Output the (X, Y) coordinate of the center of the cell containing the given text.  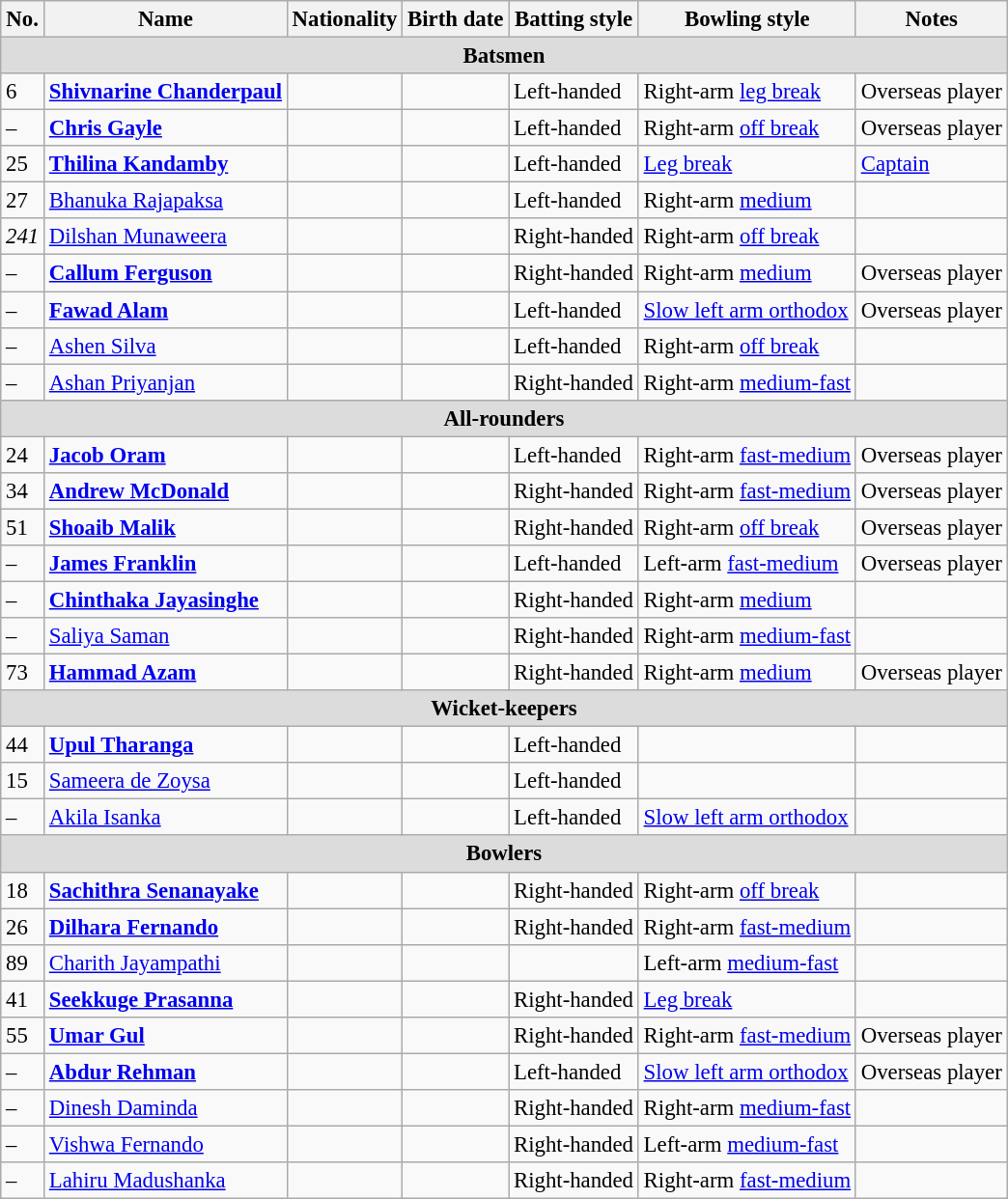
18 (23, 890)
Birth date (456, 19)
44 (23, 745)
Ashen Silva (166, 346)
Dinesh Daminda (166, 1108)
Notes (931, 19)
Akila Isanka (166, 818)
Left-arm fast-medium (747, 564)
Andrew McDonald (166, 491)
Upul Tharanga (166, 745)
Vishwa Fernando (166, 1144)
15 (23, 781)
Bowlers (504, 854)
Thilina Kandamby (166, 164)
Callum Ferguson (166, 273)
Abdur Rehman (166, 1072)
Jacob Oram (166, 455)
Chinthaka Jayasinghe (166, 599)
Seekkuge Prasanna (166, 999)
Shivnarine Chanderpaul (166, 92)
No. (23, 19)
Wicket-keepers (504, 709)
Bhanuka Rajapaksa (166, 201)
Hammad Azam (166, 673)
41 (23, 999)
89 (23, 962)
Dilhara Fernando (166, 927)
Charith Jayampathi (166, 962)
241 (23, 237)
Nationality (344, 19)
26 (23, 927)
Sachithra Senanayake (166, 890)
24 (23, 455)
Ashan Priyanjan (166, 382)
Umar Gul (166, 1036)
51 (23, 527)
Fawad Alam (166, 310)
Name (166, 19)
Captain (931, 164)
Shoaib Malik (166, 527)
Chris Gayle (166, 128)
Bowling style (747, 19)
27 (23, 201)
Dilshan Munaweera (166, 237)
Lahiru Madushanka (166, 1181)
Batsmen (504, 56)
James Franklin (166, 564)
6 (23, 92)
34 (23, 491)
Sameera de Zoysa (166, 781)
73 (23, 673)
All-rounders (504, 418)
Right-arm leg break (747, 92)
55 (23, 1036)
Batting style (574, 19)
25 (23, 164)
Saliya Saman (166, 636)
